Return [x, y] of the center of cell containing provided text 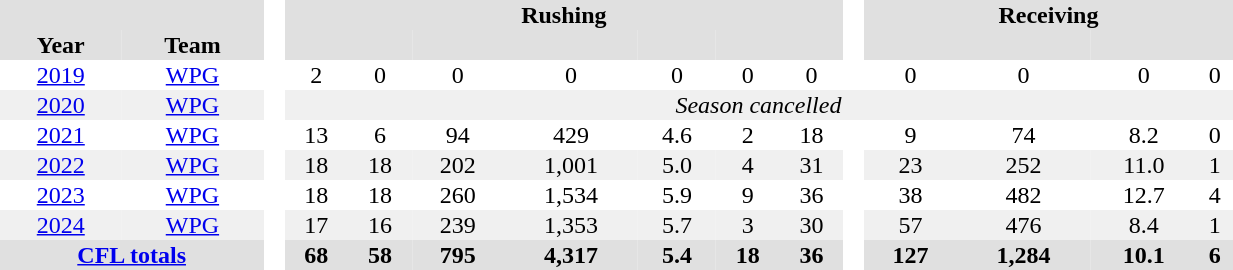
10.1 [1144, 255]
1,534 [571, 195]
202 [458, 165]
4,317 [571, 255]
795 [458, 255]
30 [812, 225]
2021 [61, 135]
31 [812, 165]
Season cancelled [759, 105]
5.4 [677, 255]
3 [748, 225]
74 [1023, 135]
2020 [61, 105]
94 [458, 135]
11.0 [1144, 165]
252 [1023, 165]
1,353 [571, 225]
58 [380, 255]
8.4 [1144, 225]
127 [910, 255]
1,284 [1023, 255]
429 [571, 135]
1,001 [571, 165]
2023 [61, 195]
476 [1023, 225]
Rushing [564, 15]
239 [458, 225]
8.2 [1144, 135]
13 [317, 135]
Receiving [1048, 15]
17 [317, 225]
12.7 [1144, 195]
CFL totals [132, 255]
5.0 [677, 165]
2022 [61, 165]
482 [1023, 195]
57 [910, 225]
260 [458, 195]
16 [380, 225]
2019 [61, 75]
5.7 [677, 225]
5.9 [677, 195]
Year [61, 45]
38 [910, 195]
Team [193, 45]
2024 [61, 225]
68 [317, 255]
4.6 [677, 135]
23 [910, 165]
